Extract the (X, Y) coordinate from the center of the cell holding the provided text.  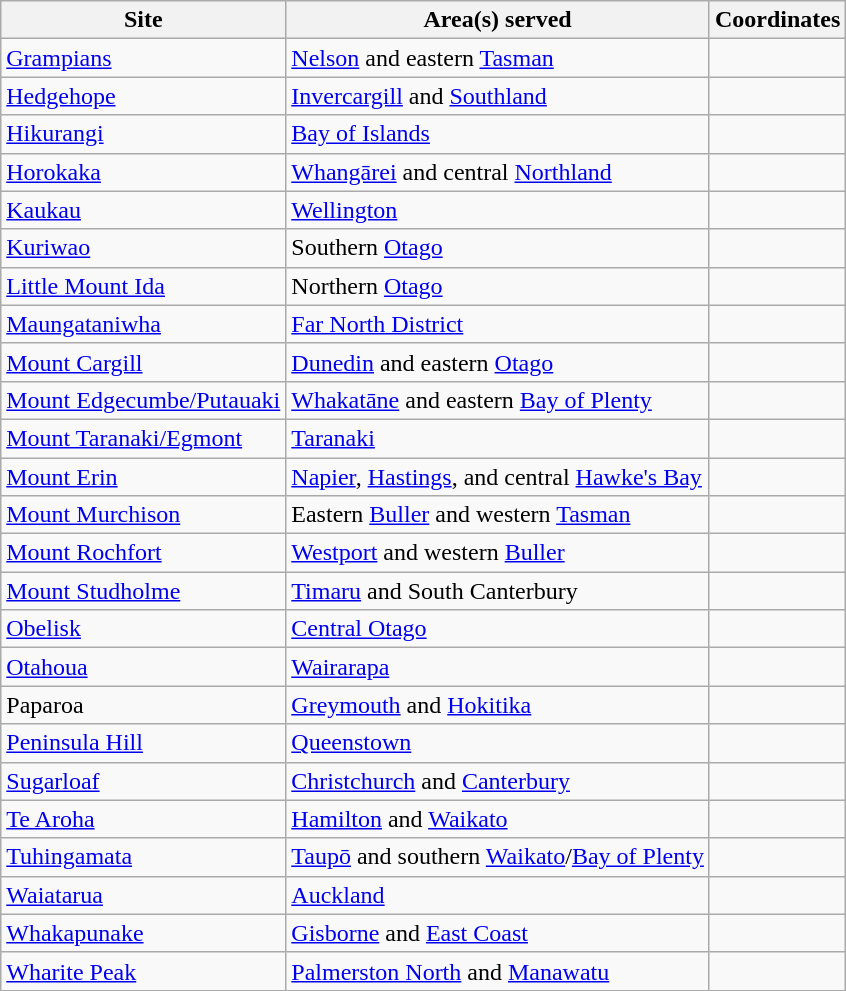
Whakapunake (144, 933)
Kaukau (144, 210)
Whakatāne and eastern Bay of Plenty (498, 400)
Otahoua (144, 667)
Taranaki (498, 438)
Mount Rochfort (144, 553)
Central Otago (498, 629)
Wharite Peak (144, 971)
Mount Murchison (144, 515)
Coordinates (777, 20)
Peninsula Hill (144, 743)
Maungataniwha (144, 324)
Palmerston North and Manawatu (498, 971)
Far North District (498, 324)
Site (144, 20)
Southern Otago (498, 248)
Te Aroha (144, 819)
Tuhingamata (144, 857)
Queenstown (498, 743)
Horokaka (144, 172)
Timaru and South Canterbury (498, 591)
Wellington (498, 210)
Area(s) served (498, 20)
Mount Erin (144, 477)
Bay of Islands (498, 134)
Mount Taranaki/Egmont (144, 438)
Nelson and eastern Tasman (498, 58)
Mount Studholme (144, 591)
Taupō and southern Waikato/Bay of Plenty (498, 857)
Dunedin and eastern Otago (498, 362)
Waiatarua (144, 895)
Sugarloaf (144, 781)
Auckland (498, 895)
Westport and western Buller (498, 553)
Little Mount Ida (144, 286)
Hikurangi (144, 134)
Eastern Buller and western Tasman (498, 515)
Kuriwao (144, 248)
Obelisk (144, 629)
Invercargill and Southland (498, 96)
Napier, Hastings, and central Hawke's Bay (498, 477)
Hamilton and Waikato (498, 819)
Wairarapa (498, 667)
Christchurch and Canterbury (498, 781)
Mount Edgecumbe/Putauaki (144, 400)
Mount Cargill (144, 362)
Greymouth and Hokitika (498, 705)
Whangārei and central Northland (498, 172)
Gisborne and East Coast (498, 933)
Hedgehope (144, 96)
Northern Otago (498, 286)
Paparoa (144, 705)
Grampians (144, 58)
